Find where the given text appears and provide that cell's center as [X, Y] coordinate. 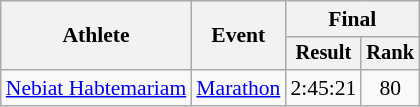
Result [323, 54]
Marathon [238, 88]
Nebiat Habtemariam [96, 88]
2:45:21 [323, 88]
Event [238, 36]
Final [352, 19]
80 [390, 88]
Rank [390, 54]
Athlete [96, 36]
